Provide the [X, Y] coordinate of the cell's center where the given text is located.  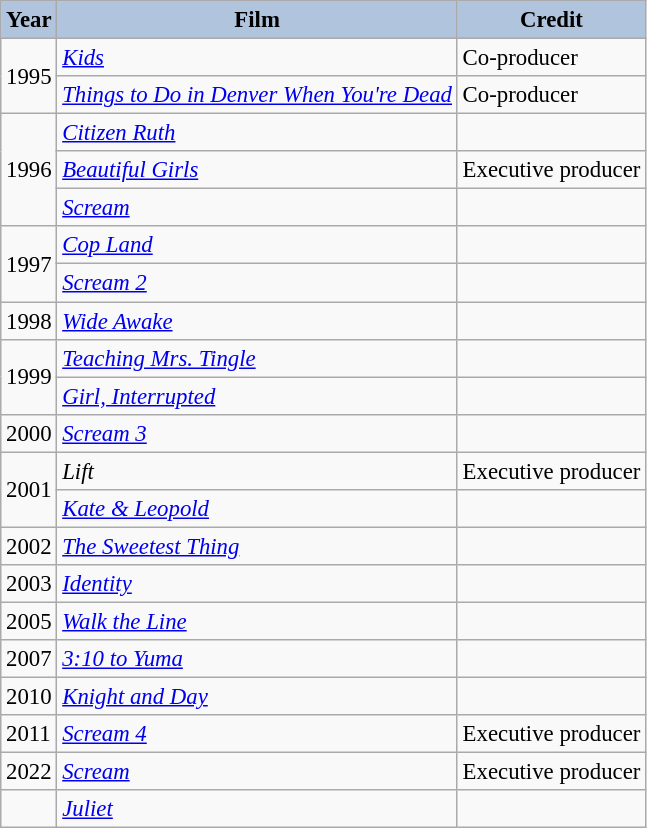
The Sweetest Thing [257, 546]
2010 [29, 697]
2001 [29, 490]
Cop Land [257, 245]
Walk the Line [257, 621]
Girl, Interrupted [257, 396]
1997 [29, 264]
Year [29, 20]
2011 [29, 734]
Identity [257, 584]
1995 [29, 76]
Scream 4 [257, 734]
3:10 to Yuma [257, 659]
1999 [29, 376]
Things to Do in Denver When You're Dead [257, 95]
Knight and Day [257, 697]
2022 [29, 772]
Lift [257, 471]
2007 [29, 659]
2002 [29, 546]
Citizen Ruth [257, 133]
Kids [257, 58]
Scream 2 [257, 283]
2003 [29, 584]
2005 [29, 621]
Wide Awake [257, 321]
Scream 3 [257, 433]
1998 [29, 321]
Credit [551, 20]
Beautiful Girls [257, 170]
2000 [29, 433]
Kate & Leopold [257, 509]
Film [257, 20]
Juliet [257, 809]
Teaching Mrs. Tingle [257, 358]
1996 [29, 170]
